Find where the given text appears and provide that cell's center as [X, Y] coordinate. 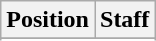
Position [48, 20]
Staff [124, 20]
